Provide the (x, y) coordinate of the cell's center where the given text is located.  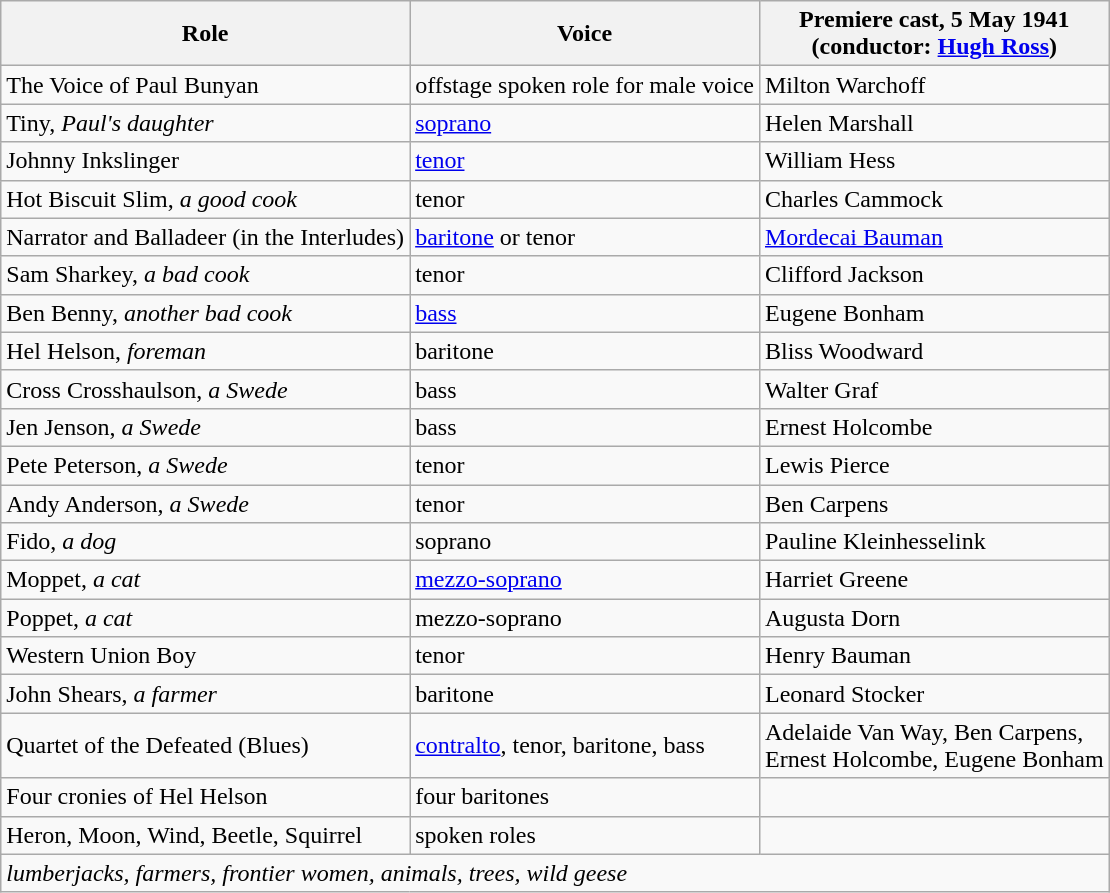
Ben Benny, another bad cook (206, 313)
William Hess (934, 161)
Cross Crosshaulson, a Swede (206, 389)
Walter Graf (934, 389)
Quartet of the Defeated (Blues) (206, 746)
baritone or tenor (585, 237)
Adelaide Van Way, Ben Carpens,Ernest Holcombe, Eugene Bonham (934, 746)
Western Union Boy (206, 656)
Jen Jenson, a Swede (206, 427)
Moppet, a cat (206, 580)
Lewis Pierce (934, 465)
Ben Carpens (934, 503)
Ernest Holcombe (934, 427)
Narrator and Balladeer (in the Interludes) (206, 237)
contralto, tenor, baritone, bass (585, 746)
Mordecai Bauman (934, 237)
Harriet Greene (934, 580)
The Voice of Paul Bunyan (206, 85)
Role (206, 34)
Leonard Stocker (934, 694)
Premiere cast, 5 May 1941 (conductor: Hugh Ross) (934, 34)
lumberjacks, farmers, frontier women, animals, trees, wild geese (555, 873)
Helen Marshall (934, 123)
Pauline Kleinhesselink (934, 542)
Tiny, Paul's daughter (206, 123)
Henry Bauman (934, 656)
Poppet, a cat (206, 618)
Four cronies of Hel Helson (206, 797)
Augusta Dorn (934, 618)
Bliss Woodward (934, 351)
four baritones (585, 797)
offstage spoken role for male voice (585, 85)
Andy Anderson, a Swede (206, 503)
Voice (585, 34)
Hot Biscuit Slim, a good cook (206, 199)
Fido, a dog (206, 542)
Charles Cammock (934, 199)
Clifford Jackson (934, 275)
Eugene Bonham (934, 313)
Pete Peterson, a Swede (206, 465)
John Shears, a farmer (206, 694)
spoken roles (585, 835)
Johnny Inkslinger (206, 161)
Sam Sharkey, a bad cook (206, 275)
Heron, Moon, Wind, Beetle, Squirrel (206, 835)
Milton Warchoff (934, 85)
Hel Helson, foreman (206, 351)
